From the cell containing the given text, extract its center point as (X, Y) coordinate. 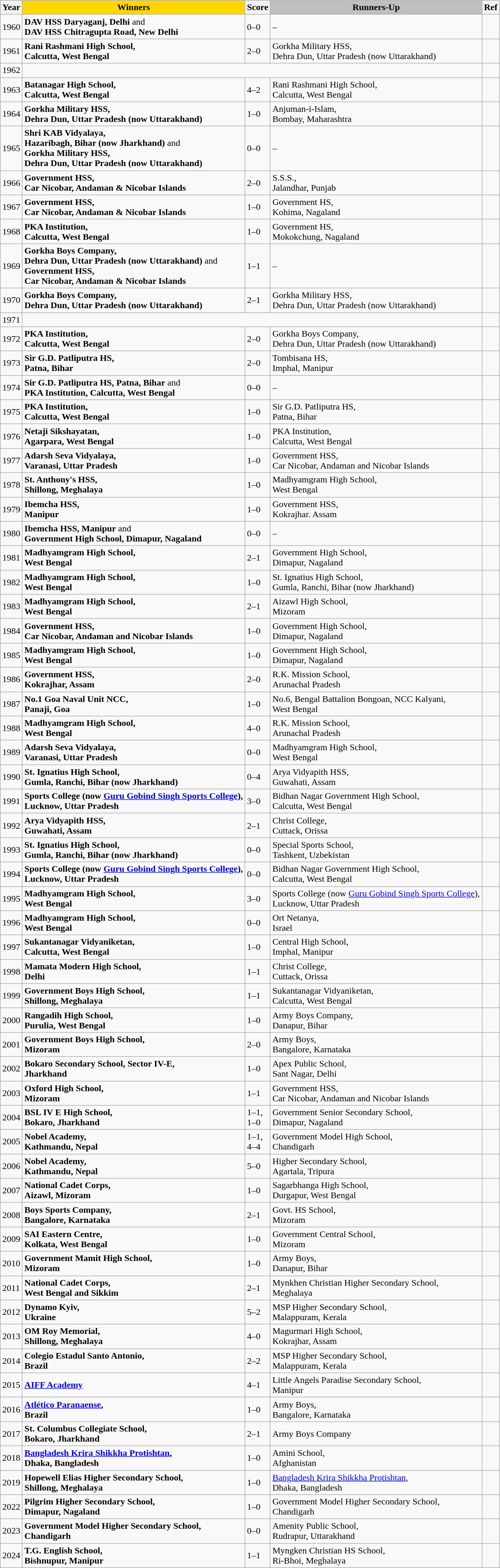
1960 (11, 27)
2015 (11, 1385)
2018 (11, 1458)
1968 (11, 231)
2013 (11, 1337)
St. Columbus Collegiate School, Bokaro, Jharkhand (134, 1434)
No.1 Goa Naval Unit NCC, Panaji, Goa (134, 704)
5–2 (258, 1312)
Ibemcha HSS, Manipur (134, 509)
1993 (11, 850)
2019 (11, 1482)
Batanagar High School, Calcutta, West Bengal (134, 90)
2005 (11, 1142)
5–0 (258, 1166)
Government Senior Secondary School, Dimapur, Nagaland (376, 1117)
Runners-Up (376, 7)
1965 (11, 148)
Ort Netanya, Israel (376, 923)
1971 (11, 320)
2001 (11, 1044)
1969 (11, 266)
Aizawl High School, Mizoram (376, 607)
Amini School, Afghanistan (376, 1458)
2016 (11, 1409)
Hopewell Elias Higher Secondary School, Shillong, Meghalaya (134, 1482)
2000 (11, 1020)
Central High School, Imphal, Manipur (376, 947)
Dynamo Kyiv, Ukraine (134, 1312)
Netaji Sikshayatan, Agarpara, West Bengal (134, 436)
Mamata Modern High School, Delhi (134, 972)
Government Boys High School, Shillong, Meghalaya (134, 995)
SAI Eastern Centre, Kolkata, West Bengal (134, 1239)
Army Boys, Danapur, Bihar (376, 1263)
2003 (11, 1093)
Sagarbhanga High School, Durgapur, West Bengal (376, 1191)
AIFF Academy (134, 1385)
1978 (11, 485)
1987 (11, 704)
2009 (11, 1239)
1970 (11, 300)
1983 (11, 607)
No.6, Bengal Battalion Bongoan, NCC Kalyani, West Bengal (376, 704)
1964 (11, 114)
OM Roy Memorial, Shillong, Meghalaya (134, 1337)
1996 (11, 923)
1997 (11, 947)
1984 (11, 630)
1986 (11, 679)
1972 (11, 339)
1992 (11, 826)
Army Boys Company, Danapur, Bihar (376, 1020)
2023 (11, 1531)
2022 (11, 1507)
1973 (11, 363)
Special Sports School, Tashkent, Uzbekistan (376, 850)
Oxford High School, Mizoram (134, 1093)
Government HSS, Kokrajhar. Assam (376, 509)
Amenity Public School, Rudrapur, Uttarakhand (376, 1531)
Bokaro Secondary School, Sector IV-E, Jharkhand (134, 1069)
2004 (11, 1117)
1988 (11, 728)
St. Anthony's HSS, Shillong, Meghalaya (134, 485)
1998 (11, 972)
Shri KAB Vidyalaya, Hazaribagh, Bihar (now Jharkhand) and Gorkha Military HSS, Dehra Dun, Uttar Pradesh (now Uttarakhand) (134, 148)
Govt. HS School, Mizoram (376, 1215)
1990 (11, 777)
Year (11, 7)
Mynkhen Christian Higher Secondary School, Meghalaya (376, 1288)
2008 (11, 1215)
Government Central School, Mizoram (376, 1239)
1995 (11, 898)
1991 (11, 801)
National Cadet Corps, West Bengal and Sikkim (134, 1288)
Myngken Christian HS School, Ri-Bhoi, Meghalaya (376, 1556)
1981 (11, 558)
1961 (11, 51)
2–2 (258, 1360)
Little Angels Paradise Secondary School, Manipur (376, 1385)
Government Mamit High School, Mizoram (134, 1263)
1–1,4–4 (258, 1142)
Higher Secondary School, Agartala, Tripura (376, 1166)
2006 (11, 1166)
Ibemcha HSS, Manipur and Government High School, Dimapur, Nagaland (134, 533)
Government HS, Mokokchung, Nagaland (376, 231)
Government HS, Kohima, Nagaland (376, 207)
1967 (11, 207)
1977 (11, 461)
Anjuman-i-Islam, Bombay, Maharashtra (376, 114)
2002 (11, 1069)
1975 (11, 412)
S.S.S., Jalandhar, Punjab (376, 182)
Rangadih High School, Purulia, West Bengal (134, 1020)
4–2 (258, 90)
2012 (11, 1312)
2024 (11, 1556)
0–4 (258, 777)
1976 (11, 436)
Army Boys Company (376, 1434)
4–1 (258, 1385)
1980 (11, 533)
Score (258, 7)
2011 (11, 1288)
Pilgrim Higher Secondary School, Dimapur, Nagaland (134, 1507)
Winners (134, 7)
1966 (11, 182)
Government HSS, Kokrajhar, Assam (134, 679)
Government Model High School, Chandigarh (376, 1142)
1–1,1–0 (258, 1117)
Boys Sports Company, Bangalore, Karnataka (134, 1215)
Gorkha Boys Company, Dehra Dun, Uttar Pradesh (now Uttarakhand) and Government HSS, Car Nicobar, Andaman & Nicobar Islands (134, 266)
Atlético Paranaense, Brazil (134, 1409)
Sir G.D. Patliputra HS, Patna, Bihar and PKA Institution, Calcutta, West Bengal (134, 387)
Government Boys High School, Mizoram (134, 1044)
2010 (11, 1263)
BSL IV E High School, Bokaro, Jharkhand (134, 1117)
1982 (11, 582)
Magurmari High School, Kokrajhar, Assam (376, 1337)
2007 (11, 1191)
2014 (11, 1360)
Ref (491, 7)
DAV HSS Daryaganj, Delhi and DAV HSS Chitragupta Road, New Delhi (134, 27)
1999 (11, 995)
2017 (11, 1434)
Tombisana HS, Imphal, Manipur (376, 363)
1963 (11, 90)
1962 (11, 70)
1979 (11, 509)
National Cadet Corps, Aizawl, Mizoram (134, 1191)
1985 (11, 655)
1974 (11, 387)
T.G. English School, Bishnupur, Manipur (134, 1556)
Apex Public School, Sant Nagar, Delhi (376, 1069)
Colegio Estadul Santo Antonio, Brazil (134, 1360)
1994 (11, 874)
1989 (11, 752)
